Find where the given text appears and provide that cell's center as [x, y] coordinate. 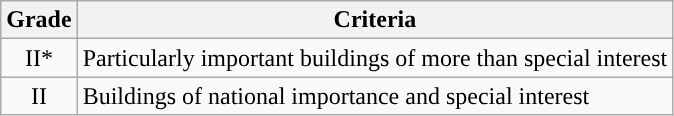
II [39, 96]
II* [39, 58]
Grade [39, 20]
Buildings of national importance and special interest [375, 96]
Particularly important buildings of more than special interest [375, 58]
Criteria [375, 20]
